Return the (x, y) coordinate for the center point of the cell that contains the specified text.  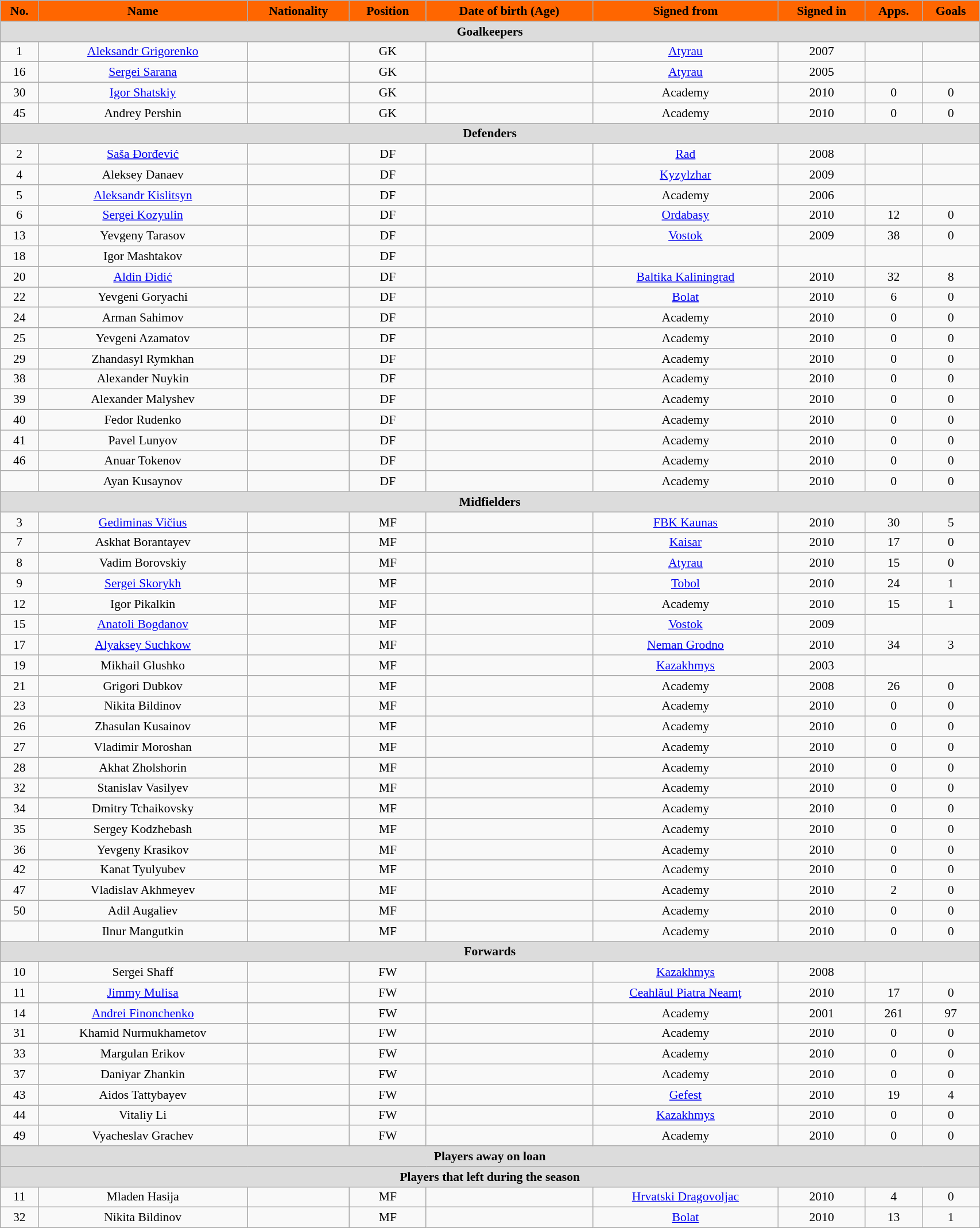
31 (20, 1033)
42 (20, 870)
Signed in (822, 11)
Daniyar Zhankin (143, 1075)
Sergei Sarana (143, 72)
Vadim Borovskiy (143, 563)
20 (20, 277)
Saša Đorđević (143, 154)
Rad (685, 154)
Ilnur Mangutkin (143, 931)
Sergei Skorykh (143, 584)
Margulan Erikov (143, 1054)
Players away on loan (490, 1156)
Tobol (685, 584)
Aldin Đidić (143, 277)
2005 (822, 72)
Ayan Kusaynov (143, 482)
Igor Mashtakov (143, 257)
Mikhail Glushko (143, 665)
Nationality (299, 11)
Akhat Zholshorin (143, 768)
Adil Augaliev (143, 911)
Gediminas Vičius (143, 522)
50 (20, 911)
Askhat Borantayev (143, 543)
Apps. (894, 11)
39 (20, 400)
Dmitry Tchaikovsky (143, 809)
2003 (822, 665)
Fedor Rudenko (143, 420)
2001 (822, 1013)
FBK Kaunas (685, 522)
Hrvatski Dragovoljac (685, 1197)
14 (20, 1013)
Vladislav Akhmeyev (143, 890)
23 (20, 706)
Ordabasy (685, 215)
Pavel Lunyov (143, 440)
22 (20, 297)
10 (20, 973)
Anatoli Bogdanov (143, 625)
Gefest (685, 1095)
Sergei Kozyulin (143, 215)
21 (20, 686)
44 (20, 1115)
Andrey Pershin (143, 113)
25 (20, 338)
Midfielders (490, 502)
Forwards (490, 952)
2006 (822, 195)
Mladen Hasija (143, 1197)
Date of birth (Age) (509, 11)
49 (20, 1136)
41 (20, 440)
Vitaliy Li (143, 1115)
46 (20, 461)
Yevgeny Krasikov (143, 850)
Goalkeepers (490, 32)
16 (20, 72)
37 (20, 1075)
Baltika Kaliningrad (685, 277)
Anuar Tokenov (143, 461)
29 (20, 359)
261 (894, 1013)
Kanat Tyulyubev (143, 870)
Vyacheslav Grachev (143, 1136)
27 (20, 747)
Andrei Finonchenko (143, 1013)
Aleksandr Kislitsyn (143, 195)
Igor Pikalkin (143, 604)
Kyzylzhar (685, 175)
Aleksey Danaev (143, 175)
18 (20, 257)
45 (20, 113)
Zhasulan Kusainov (143, 727)
28 (20, 768)
Yevgeni Goryachi (143, 297)
Ceahlăul Piatra Neamț (685, 993)
35 (20, 829)
No. (20, 11)
Alyaksey Suchkow (143, 645)
Signed from (685, 11)
7 (20, 543)
Khamid Nurmukhametov (143, 1033)
97 (951, 1013)
Stanislav Vasilyev (143, 788)
Aleksandr Grigorenko (143, 52)
Kaisar (685, 543)
43 (20, 1095)
Grigori Dubkov (143, 686)
Defenders (490, 134)
Zhandasyl Rymkhan (143, 359)
Alexander Nuykin (143, 379)
36 (20, 850)
Players that left during the season (490, 1177)
Jimmy Mulisa (143, 993)
33 (20, 1054)
Name (143, 11)
Alexander Malyshev (143, 400)
Igor Shatskiy (143, 93)
Aidos Tattybayev (143, 1095)
Arman Sahimov (143, 318)
Yevgeni Azamatov (143, 338)
40 (20, 420)
2007 (822, 52)
Sergey Kodzhebash (143, 829)
Yevgeny Tarasov (143, 236)
Sergei Shaff (143, 973)
Neman Grodno (685, 645)
9 (20, 584)
Vladimir Moroshan (143, 747)
47 (20, 890)
Position (388, 11)
Goals (951, 11)
